Search for the cell housing the specified text and yield its (x, y) center coordinate. 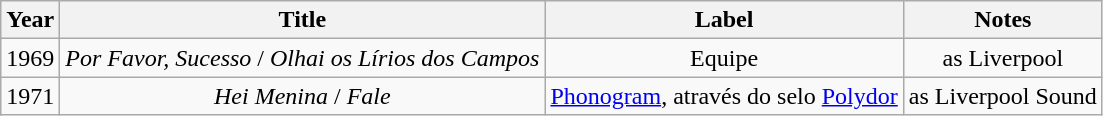
Title (302, 20)
Por Favor, Sucesso / Olhai os Lírios dos Campos (302, 58)
as Liverpool (1002, 58)
as Liverpool Sound (1002, 96)
Equipe (724, 58)
1971 (30, 96)
Hei Menina / Fale (302, 96)
Notes (1002, 20)
Label (724, 20)
Phonogram, através do selo Polydor (724, 96)
1969 (30, 58)
Year (30, 20)
